From the cell containing the given text, extract its center point as [X, Y] coordinate. 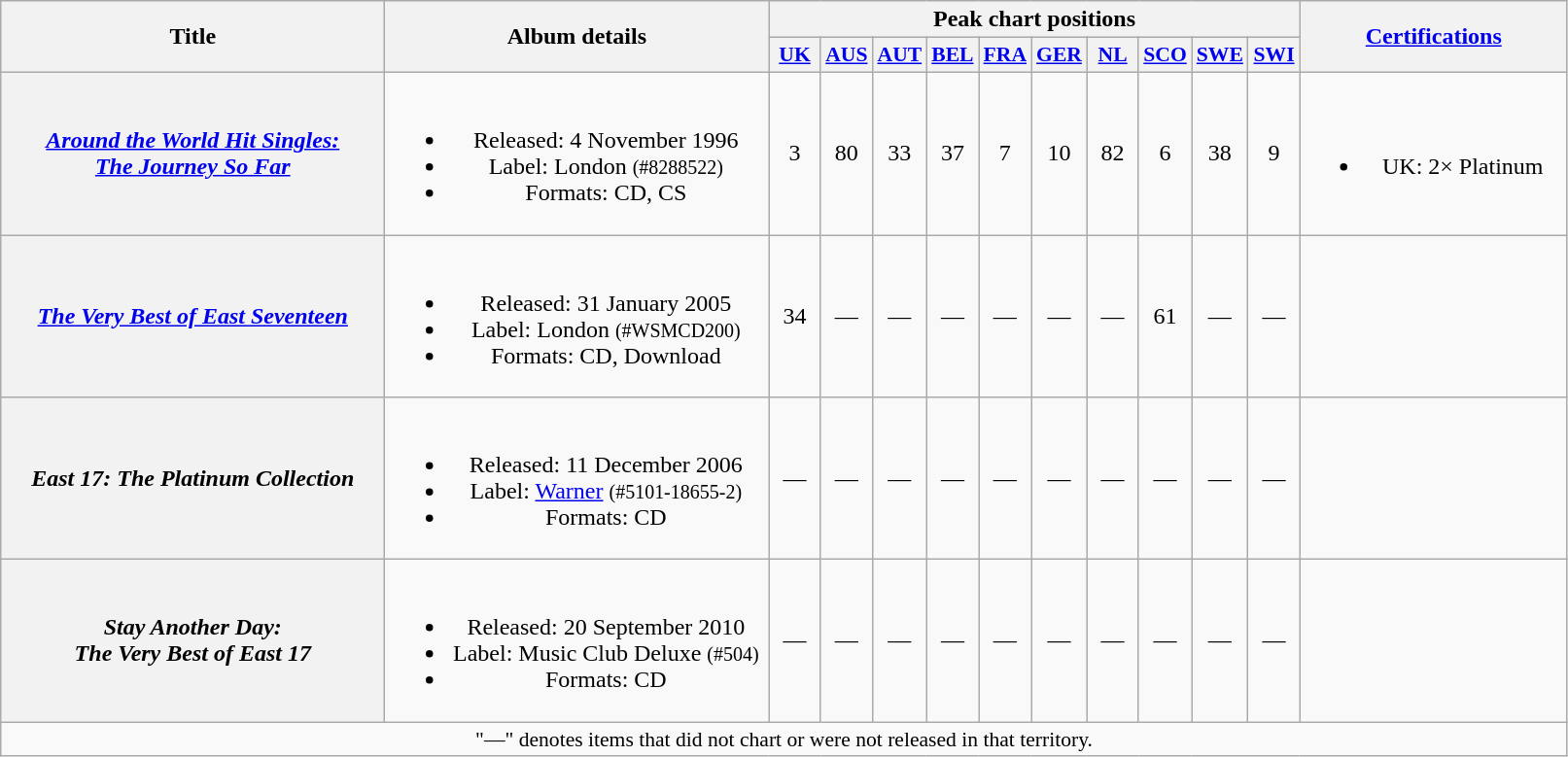
Released: 4 November 1996Label: London (#8288522)Formats: CD, CS [577, 154]
61 [1165, 317]
Around the World Hit Singles:The Journey So Far [192, 154]
UK [795, 55]
UK: 2× Platinum [1433, 154]
SCO [1165, 55]
7 [1005, 154]
9 [1273, 154]
Album details [577, 37]
Title [192, 37]
80 [846, 154]
"—" denotes items that did not chart or were not released in that territory. [784, 740]
3 [795, 154]
Peak chart positions [1034, 19]
82 [1112, 154]
AUS [846, 55]
Released: 11 December 2006Label: Warner (#5101-18655-2)Formats: CD [577, 478]
The Very Best of East Seventeen [192, 317]
East 17: The Platinum Collection [192, 478]
BEL [953, 55]
SWE [1220, 55]
AUT [900, 55]
NL [1112, 55]
10 [1060, 154]
FRA [1005, 55]
6 [1165, 154]
34 [795, 317]
33 [900, 154]
Released: 31 January 2005Label: London (#WSMCD200)Formats: CD, Download [577, 317]
38 [1220, 154]
Released: 20 September 2010Label: Music Club Deluxe (#504)Formats: CD [577, 641]
Certifications [1433, 37]
Stay Another Day:The Very Best of East 17 [192, 641]
SWI [1273, 55]
37 [953, 154]
GER [1060, 55]
